Determine the (x, y) coordinate at the center of the cell enclosing the given text.  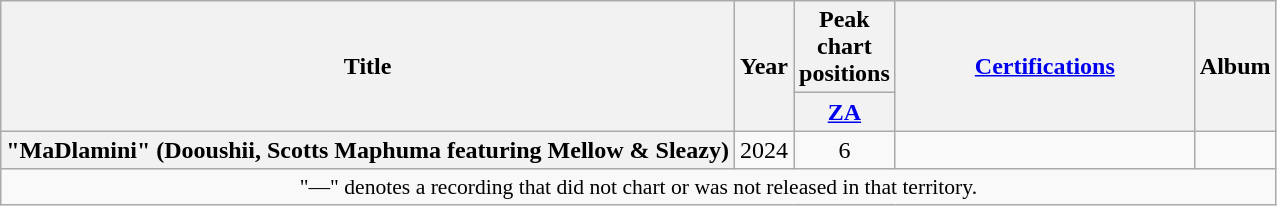
2024 (764, 150)
Title (368, 66)
Year (764, 66)
"MaDlamini" (Dooushii, Scotts Maphuma featuring Mellow & Sleazy) (368, 150)
Peak chart positions (845, 47)
ZA (845, 112)
Album (1235, 66)
6 (845, 150)
"—" denotes a recording that did not chart or was not released in that territory. (638, 187)
Certifications (1044, 66)
